Return [x, y] of the center of cell containing provided text 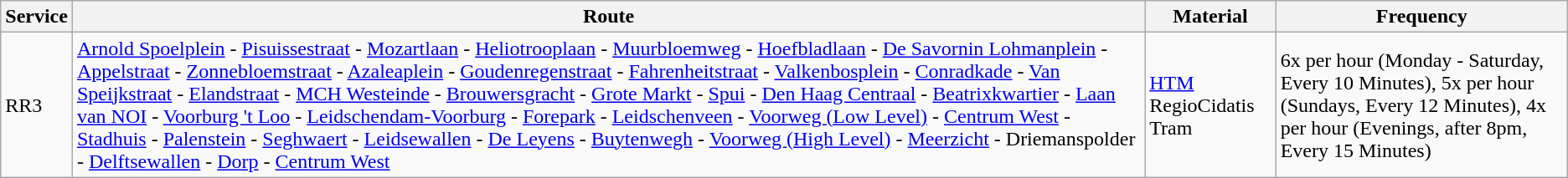
Service [37, 17]
6x per hour (Monday - Saturday, Every 10 Minutes), 5x per hour (Sundays, Every 12 Minutes), 4x per hour (Evenings, after 8pm, Every 15 Minutes) [1421, 105]
Frequency [1421, 17]
RR3 [37, 105]
Material [1210, 17]
HTM RegioCidatis Tram [1210, 105]
Route [608, 17]
